For the text-containing cell, return its midpoint in [X, Y] coordinate format. 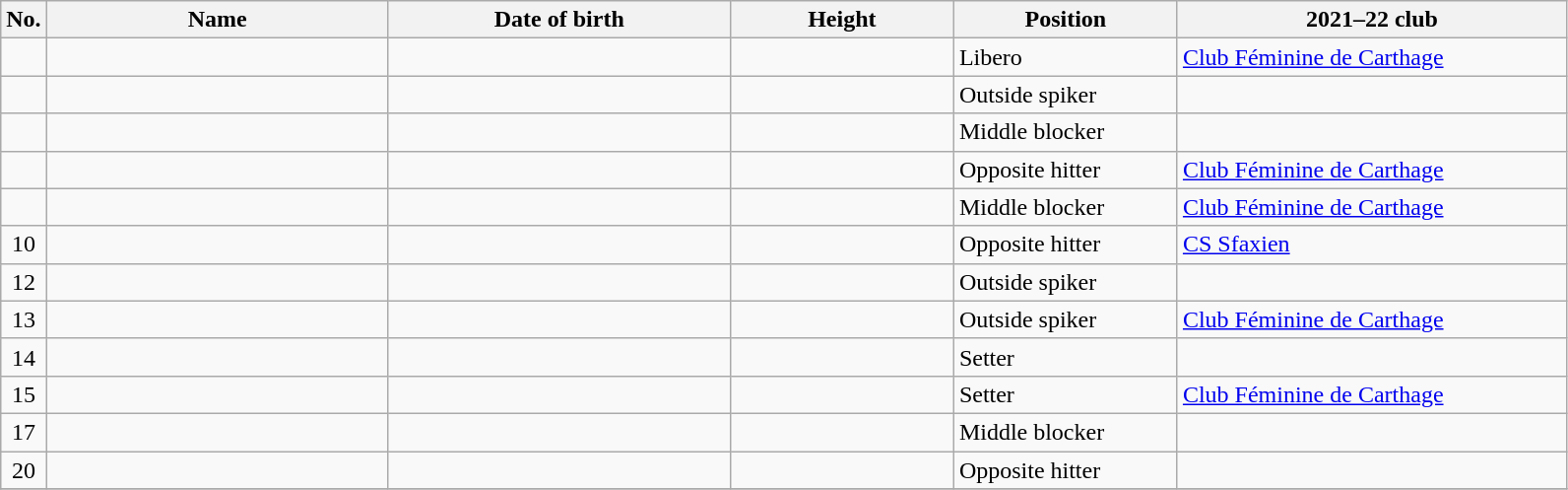
17 [24, 432]
Position [1066, 20]
10 [24, 245]
CS Sfaxien [1371, 245]
No. [24, 20]
20 [24, 470]
2021–22 club [1371, 20]
14 [24, 357]
13 [24, 319]
Height [841, 20]
15 [24, 394]
Date of birth [559, 20]
12 [24, 282]
Name [217, 20]
Libero [1066, 57]
